Scan for the cell matching the given text and deliver its [X, Y] coordinate at center. 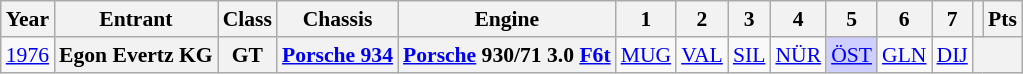
Egon Evertz KG [136, 55]
GT [248, 55]
4 [798, 19]
VAL [702, 55]
ÖST [852, 55]
Porsche 930/71 3.0 F6t [507, 55]
1 [646, 19]
MUG [646, 55]
2 [702, 19]
Entrant [136, 19]
SIL [750, 55]
NÜR [798, 55]
7 [952, 19]
Chassis [338, 19]
6 [904, 19]
GLN [904, 55]
Engine [507, 19]
Pts [1002, 19]
Year [28, 19]
DIJ [952, 55]
Class [248, 19]
3 [750, 19]
Porsche 934 [338, 55]
1976 [28, 55]
5 [852, 19]
